Return the (x, y) coordinate for the center point of the cell that contains the specified text.  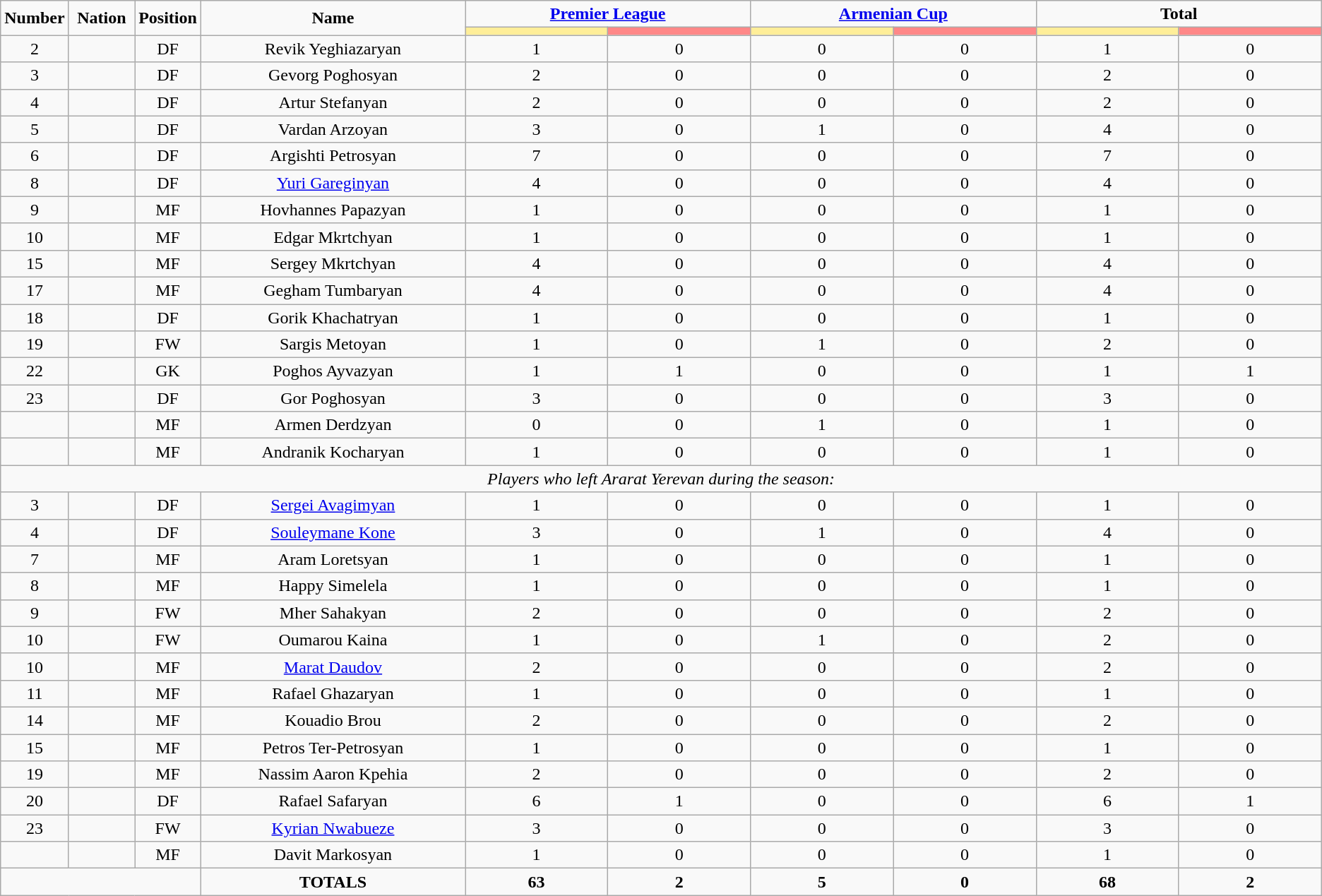
Total (1179, 14)
Souleymane Kone (333, 532)
Andranik Kocharyan (333, 452)
Gegham Tumbaryan (333, 290)
Yuri Gareginyan (333, 183)
Sergei Avagimyan (333, 506)
Gorik Khachatryan (333, 317)
18 (35, 317)
Sergey Mkrtchyan (333, 263)
20 (35, 801)
22 (35, 371)
Artur Stefanyan (333, 102)
Kouadio Brou (333, 720)
11 (35, 693)
Nassim Aaron Kpehia (333, 775)
GK (168, 371)
Premier League (607, 14)
Gevorg Poghosyan (333, 76)
14 (35, 720)
Oumarou Kaina (333, 640)
Hovhannes Papazyan (333, 210)
Mher Sahakyan (333, 613)
Sargis Metoyan (333, 345)
17 (35, 290)
63 (536, 882)
Argishti Petrosyan (333, 156)
Aram Loretsyan (333, 559)
Happy Simelela (333, 586)
Davit Markosyan (333, 855)
Kyrian Nwabueze (333, 828)
Armen Derdzyan (333, 425)
Rafael Safaryan (333, 801)
Gor Poghosyan (333, 398)
Marat Daudov (333, 667)
Vardan Arzoyan (333, 129)
68 (1107, 882)
Number (35, 18)
Players who left Ararat Yerevan during the season: (661, 479)
Nation (102, 18)
Armenian Cup (893, 14)
Revik Yeghiazaryan (333, 49)
Rafael Ghazaryan (333, 693)
TOTALS (333, 882)
Name (333, 18)
Edgar Mkrtchyan (333, 237)
Petros Ter-Petrosyan (333, 748)
Position (168, 18)
Poghos Ayvazyan (333, 371)
